Find where the given text appears and provide that cell's center as (x, y) coordinate. 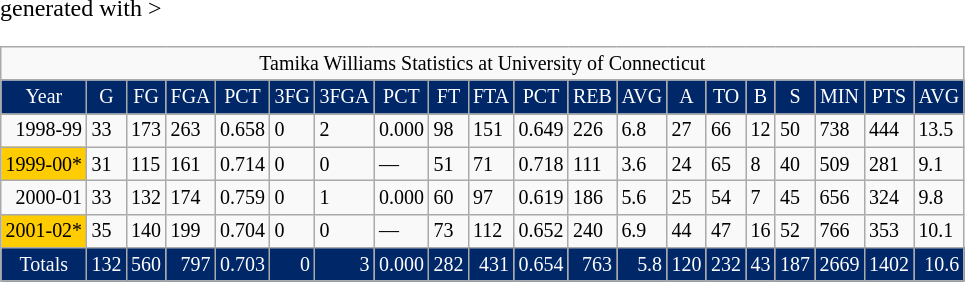
Totals (44, 264)
S (794, 96)
738 (840, 130)
66 (726, 130)
226 (592, 130)
0.654 (541, 264)
97 (491, 198)
9.1 (939, 164)
60 (448, 198)
140 (146, 230)
31 (106, 164)
444 (888, 130)
324 (888, 198)
TO (726, 96)
282 (448, 264)
240 (592, 230)
2000-01 (44, 198)
98 (448, 130)
51 (448, 164)
12 (760, 130)
G (106, 96)
232 (726, 264)
1999-00* (44, 164)
10.6 (939, 264)
111 (592, 164)
2 (344, 130)
47 (726, 230)
431 (491, 264)
353 (888, 230)
1 (344, 198)
5.8 (642, 264)
0.718 (541, 164)
24 (686, 164)
REB (592, 96)
3 (344, 264)
FTA (491, 96)
766 (840, 230)
44 (686, 230)
A (686, 96)
9.8 (939, 198)
0.714 (242, 164)
0.703 (242, 264)
281 (888, 164)
52 (794, 230)
1402 (888, 264)
Year (44, 96)
115 (146, 164)
FT (448, 96)
6.9 (642, 230)
40 (794, 164)
187 (794, 264)
174 (190, 198)
PTS (888, 96)
10.1 (939, 230)
50 (794, 130)
0.619 (541, 198)
173 (146, 130)
112 (491, 230)
71 (491, 164)
13.5 (939, 130)
FG (146, 96)
0.652 (541, 230)
1998-99 (44, 130)
45 (794, 198)
43 (760, 264)
5.6 (642, 198)
2669 (840, 264)
3.6 (642, 164)
6.8 (642, 130)
8 (760, 164)
3FG (292, 96)
7 (760, 198)
73 (448, 230)
656 (840, 198)
763 (592, 264)
MIN (840, 96)
3FGA (344, 96)
0.704 (242, 230)
151 (491, 130)
65 (726, 164)
509 (840, 164)
797 (190, 264)
186 (592, 198)
0.649 (541, 130)
25 (686, 198)
0.658 (242, 130)
560 (146, 264)
263 (190, 130)
2001-02* (44, 230)
FGA (190, 96)
16 (760, 230)
199 (190, 230)
0.759 (242, 198)
Tamika Williams Statistics at University of Connecticut (482, 64)
35 (106, 230)
161 (190, 164)
120 (686, 264)
27 (686, 130)
54 (726, 198)
B (760, 96)
